Locate the cell with the specified text and output its [x, y] center coordinate. 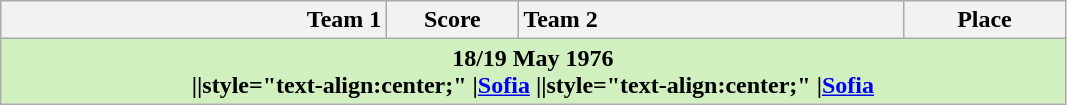
Team 1 [194, 20]
Place [984, 20]
Score [452, 20]
Team 2 [711, 20]
18/19 May 1976||style="text-align:center;" |Sofia ||style="text-align:center;" |Sofia [533, 72]
